Search for the cell housing the specified text and yield its (x, y) center coordinate. 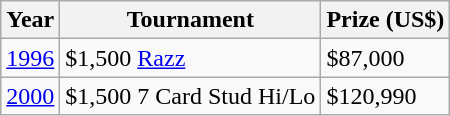
Year (30, 20)
$1,500 Razz (190, 58)
Tournament (190, 20)
Prize (US$) (386, 20)
$87,000 (386, 58)
1996 (30, 58)
$120,990 (386, 96)
$1,500 7 Card Stud Hi/Lo (190, 96)
2000 (30, 96)
